Return (x, y) of the center of cell containing provided text 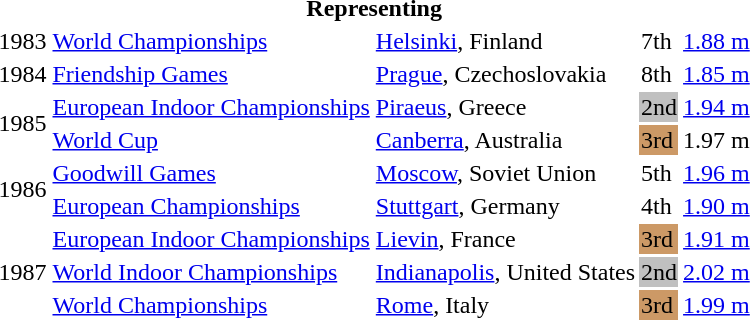
Rome, Italy (505, 305)
Prague, Czechoslovakia (505, 74)
4th (660, 206)
Helsinki, Finland (505, 41)
Stuttgart, Germany (505, 206)
Moscow, Soviet Union (505, 173)
World Cup (211, 140)
Piraeus, Greece (505, 107)
World Indoor Championships (211, 272)
Friendship Games (211, 74)
8th (660, 74)
Lievin, France (505, 239)
Canberra, Australia (505, 140)
Goodwill Games (211, 173)
7th (660, 41)
European Championships (211, 206)
5th (660, 173)
Indianapolis, United States (505, 272)
